Identify which cell holds the provided text, then report its (X, Y) central coordinate. 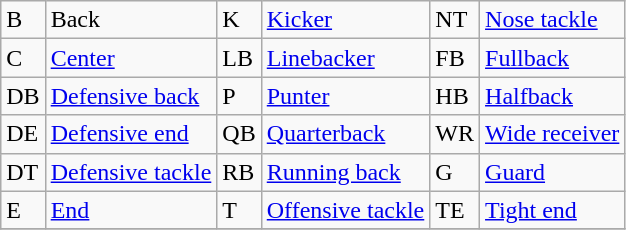
E (23, 210)
Nose tackle (552, 20)
Defensive back (131, 96)
Defensive end (131, 134)
Wide receiver (552, 134)
Center (131, 58)
Defensive tackle (131, 172)
Halfback (552, 96)
End (131, 210)
NT (455, 20)
WR (455, 134)
Kicker (346, 20)
K (239, 20)
G (455, 172)
HB (455, 96)
TE (455, 210)
C (23, 58)
Quarterback (346, 134)
P (239, 96)
DB (23, 96)
DE (23, 134)
Running back (346, 172)
Guard (552, 172)
FB (455, 58)
QB (239, 134)
Fullback (552, 58)
Linebacker (346, 58)
Punter (346, 96)
T (239, 210)
LB (239, 58)
Back (131, 20)
DT (23, 172)
Offensive tackle (346, 210)
RB (239, 172)
B (23, 20)
Tight end (552, 210)
